Identify which cell holds the provided text, then report its (x, y) central coordinate. 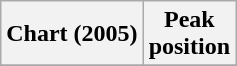
Chart (2005) (72, 34)
Peakposition (189, 34)
